Scan for the cell matching the given text and deliver its [X, Y] coordinate at center. 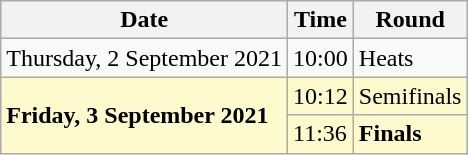
Finals [410, 134]
10:00 [321, 58]
Friday, 3 September 2021 [144, 115]
Round [410, 20]
Semifinals [410, 96]
Thursday, 2 September 2021 [144, 58]
10:12 [321, 96]
11:36 [321, 134]
Heats [410, 58]
Date [144, 20]
Time [321, 20]
